Detect which cell encompasses the target text, then output its (X, Y) center coordinate. 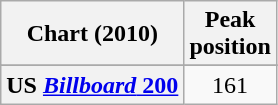
161 (230, 85)
Chart (2010) (92, 34)
Peakposition (230, 34)
US Billboard 200 (92, 85)
